Determine the (x, y) coordinate at the center of the cell enclosing the given text.  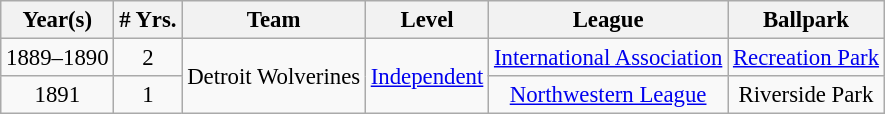
1889–1890 (58, 58)
Ballpark (806, 20)
Level (426, 20)
# Yrs. (148, 20)
Northwestern League (608, 95)
1891 (58, 95)
2 (148, 58)
International Association (608, 58)
Riverside Park (806, 95)
Detroit Wolverines (274, 76)
Recreation Park (806, 58)
Year(s) (58, 20)
League (608, 20)
Independent (426, 76)
1 (148, 95)
Team (274, 20)
